Return [X, Y] of the center of cell containing provided text 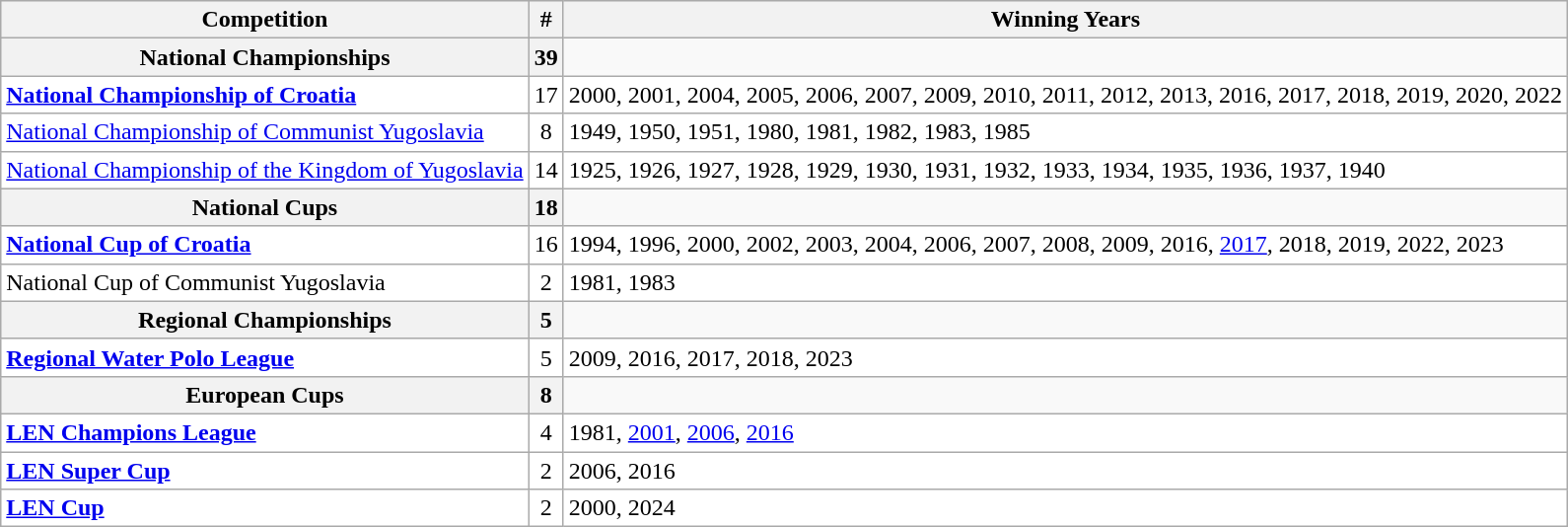
2006, 2016 [1065, 471]
4 [546, 432]
17 [546, 95]
National Championship of Croatia [264, 95]
16 [546, 245]
1981, 2001, 2006, 2016 [1065, 432]
Winning Years [1065, 20]
European Cups [264, 395]
National Cup of Croatia [264, 245]
39 [546, 57]
2000, 2024 [1065, 508]
Regional Water Polo League [264, 357]
1981, 1983 [1065, 282]
LEN Cup [264, 508]
National Championship of Communist Yugoslavia [264, 132]
LEN Champions League [264, 432]
Regional Championships [264, 320]
2000, 2001, 2004, 2005, 2006, 2007, 2009, 2010, 2011, 2012, 2013, 2016, 2017, 2018, 2019, 2020, 2022 [1065, 95]
18 [546, 207]
1949, 1950, 1951, 1980, 1981, 1982, 1983, 1985 [1065, 132]
Competition [264, 20]
National Championship of the Kingdom of Yugoslavia [264, 170]
14 [546, 170]
National Cups [264, 207]
National Championships [264, 57]
2009, 2016, 2017, 2018, 2023 [1065, 357]
# [546, 20]
National Cup of Communist Yugoslavia [264, 282]
1925, 1926, 1927, 1928, 1929, 1930, 1931, 1932, 1933, 1934, 1935, 1936, 1937, 1940 [1065, 170]
LEN Super Cup [264, 471]
1994, 1996, 2000, 2002, 2003, 2004, 2006, 2007, 2008, 2009, 2016, 2017, 2018, 2019, 2022, 2023 [1065, 245]
